Extract the (X, Y) coordinate from the center of the cell holding the provided text.  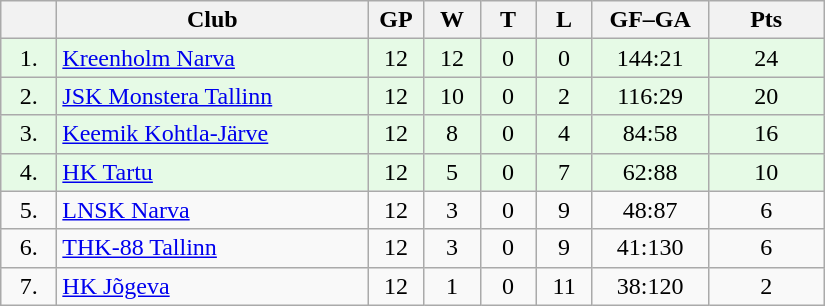
HK Jõgeva (212, 286)
16 (766, 134)
Club (212, 20)
GP (396, 20)
7 (564, 172)
T (508, 20)
24 (766, 58)
84:58 (650, 134)
38:120 (650, 286)
1 (452, 286)
48:87 (650, 210)
62:88 (650, 172)
LNSK Narva (212, 210)
3. (29, 134)
6. (29, 248)
2. (29, 96)
5 (452, 172)
7. (29, 286)
20 (766, 96)
L (564, 20)
HK Tartu (212, 172)
11 (564, 286)
144:21 (650, 58)
Pts (766, 20)
5. (29, 210)
THK-88 Tallinn (212, 248)
41:130 (650, 248)
8 (452, 134)
Kreenholm Narva (212, 58)
116:29 (650, 96)
1. (29, 58)
4. (29, 172)
Keemik Kohtla-Järve (212, 134)
4 (564, 134)
GF–GA (650, 20)
JSK Monstera Tallinn (212, 96)
W (452, 20)
